Pinpoint the cell where the given text exists, returning its (X, Y) midpoint coordinate. 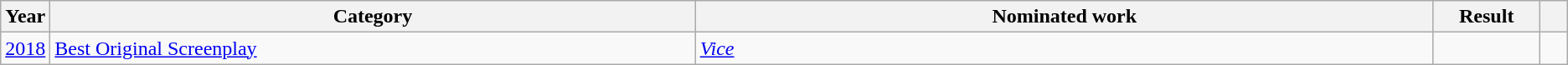
Best Original Screenplay (373, 48)
Nominated work (1064, 17)
Vice (1064, 48)
Category (373, 17)
Result (1486, 17)
Year (25, 17)
2018 (25, 48)
